Extract the (X, Y) coordinate from the center of the cell holding the provided text.  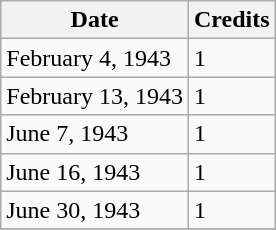
February 4, 1943 (95, 58)
February 13, 1943 (95, 96)
Date (95, 20)
June 7, 1943 (95, 134)
Credits (232, 20)
June 30, 1943 (95, 210)
June 16, 1943 (95, 172)
